Output the (x, y) coordinate of the center of the cell containing the given text.  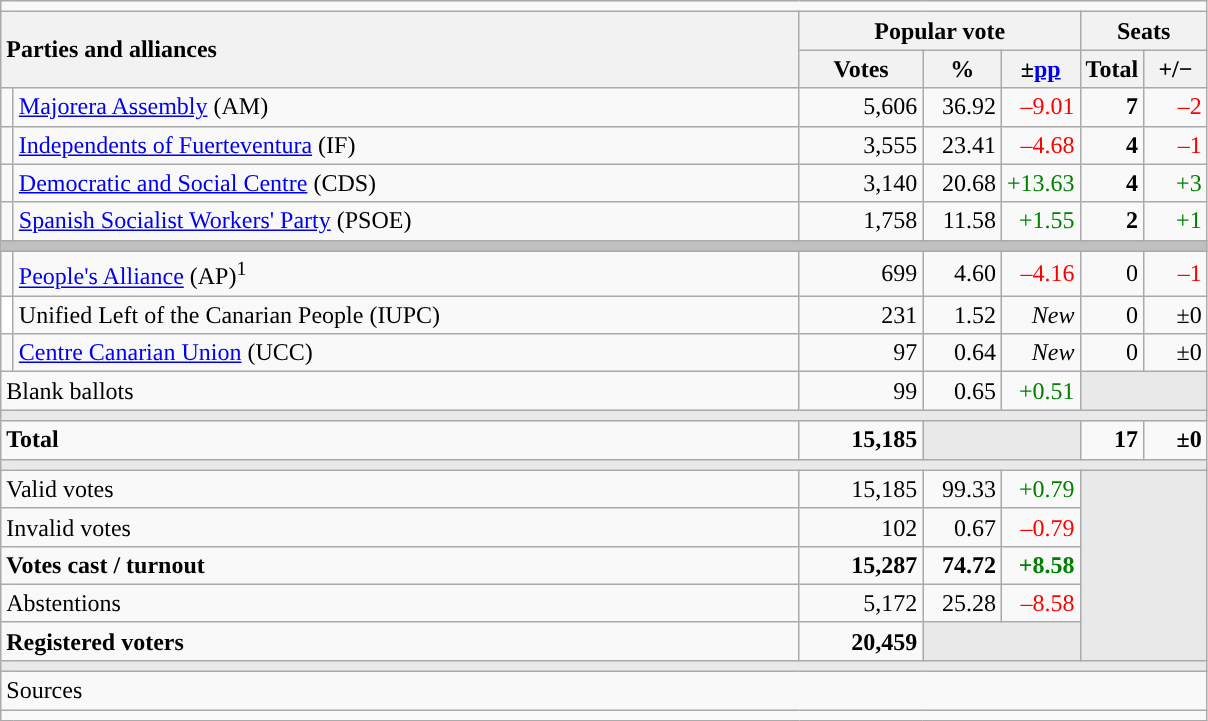
25.28 (962, 603)
+1.55 (1040, 221)
36.92 (962, 107)
% (962, 69)
2 (1112, 221)
11.58 (962, 221)
People's Alliance (AP)1 (406, 274)
99 (861, 391)
15,287 (861, 565)
–2 (1176, 107)
Abstentions (400, 603)
Spanish Socialist Workers' Party (PSOE) (406, 221)
3,140 (861, 183)
+1 (1176, 221)
17 (1112, 440)
–0.79 (1040, 527)
±pp (1040, 69)
Majorera Assembly (AM) (406, 107)
Registered voters (400, 641)
Valid votes (400, 489)
Votes cast / turnout (400, 565)
+0.79 (1040, 489)
7 (1112, 107)
–4.68 (1040, 145)
102 (861, 527)
Centre Canarian Union (UCC) (406, 353)
20.68 (962, 183)
0.64 (962, 353)
–4.16 (1040, 274)
231 (861, 315)
+13.63 (1040, 183)
+0.51 (1040, 391)
74.72 (962, 565)
Sources (604, 691)
1.52 (962, 315)
Blank ballots (400, 391)
1,758 (861, 221)
+3 (1176, 183)
Independents of Fuerteventura (IF) (406, 145)
97 (861, 353)
Invalid votes (400, 527)
4.60 (962, 274)
–8.58 (1040, 603)
5,172 (861, 603)
5,606 (861, 107)
Democratic and Social Centre (CDS) (406, 183)
Parties and alliances (400, 50)
Unified Left of the Canarian People (IUPC) (406, 315)
+8.58 (1040, 565)
+/− (1176, 69)
23.41 (962, 145)
0.67 (962, 527)
Votes (861, 69)
Popular vote (940, 31)
–9.01 (1040, 107)
99.33 (962, 489)
699 (861, 274)
3,555 (861, 145)
0.65 (962, 391)
Seats (1144, 31)
20,459 (861, 641)
